Determine the (X, Y) coordinate at the center of the cell enclosing the given text.  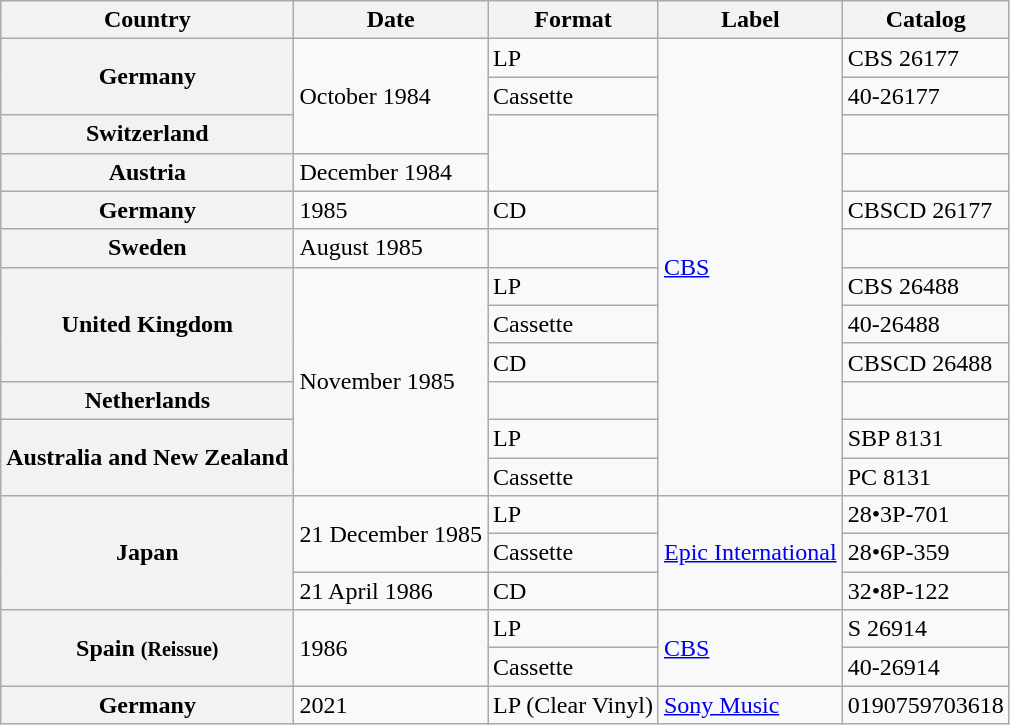
PC 8131 (926, 477)
Austria (148, 172)
21 April 1986 (391, 591)
Australia and New Zealand (148, 457)
CBS 26488 (926, 286)
2021 (391, 705)
November 1985 (391, 381)
28•6P-359 (926, 553)
S 26914 (926, 629)
Japan (148, 553)
August 1985 (391, 248)
32•8P-122 (926, 591)
Spain (Reissue) (148, 648)
Date (391, 20)
Sony Music (750, 705)
Switzerland (148, 134)
CBS 26177 (926, 58)
Format (574, 20)
Sweden (148, 248)
40-26177 (926, 96)
Netherlands (148, 400)
LP (Clear Vinyl) (574, 705)
CBSCD 26177 (926, 210)
October 1984 (391, 96)
1986 (391, 648)
Country (148, 20)
December 1984 (391, 172)
Label (750, 20)
40-26914 (926, 667)
40-26488 (926, 324)
28•3P-701 (926, 515)
SBP 8131 (926, 438)
Catalog (926, 20)
0190759703618 (926, 705)
United Kingdom (148, 324)
CBSCD 26488 (926, 362)
Epic International (750, 553)
21 December 1985 (391, 534)
1985 (391, 210)
